Detect which cell encompasses the target text, then output its [X, Y] center coordinate. 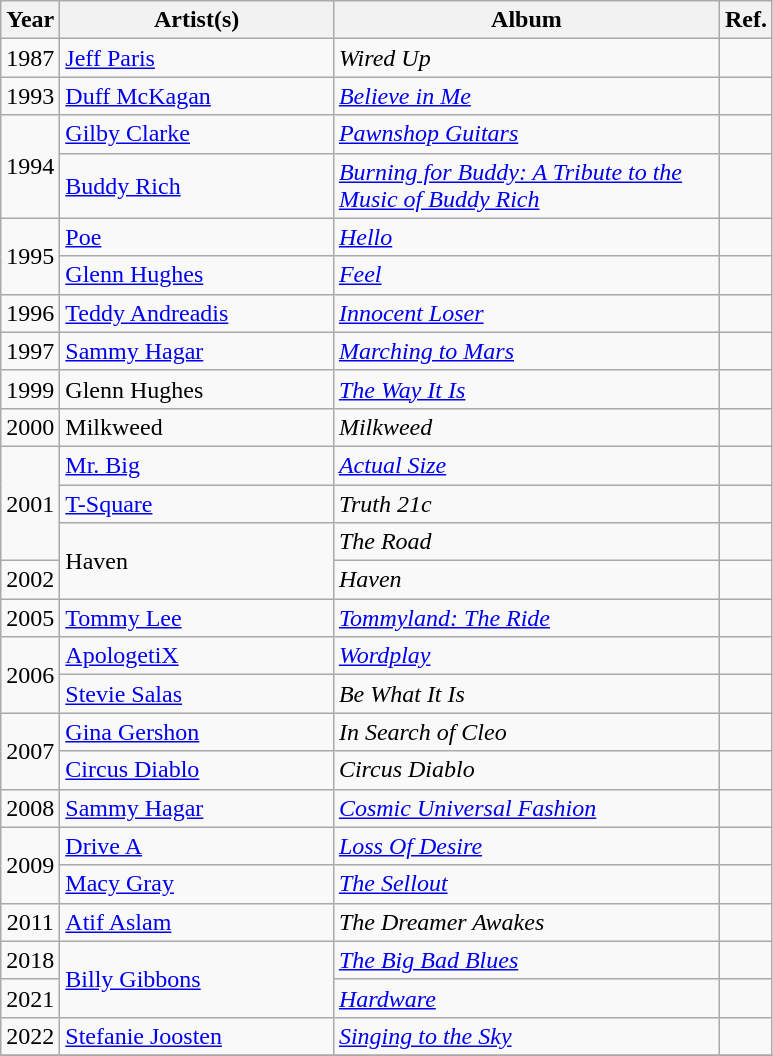
Cosmic Universal Fashion [526, 808]
Artist(s) [197, 20]
Innocent Loser [526, 313]
Hardware [526, 998]
2007 [30, 751]
2008 [30, 808]
Tommy Lee [197, 618]
2011 [30, 922]
The Way It Is [526, 389]
2006 [30, 675]
Gina Gershon [197, 732]
The Dreamer Awakes [526, 922]
Singing to the Sky [526, 1036]
2002 [30, 580]
Year [30, 20]
Feel [526, 275]
Teddy Andreadis [197, 313]
Atif Aslam [197, 922]
Truth 21c [526, 503]
2009 [30, 865]
Stevie Salas [197, 694]
T-Square [197, 503]
Poe [197, 237]
Loss Of Desire [526, 846]
Gilby Clarke [197, 134]
Pawnshop Guitars [526, 134]
2001 [30, 503]
1995 [30, 256]
Burning for Buddy: A Tribute to the Music of Buddy Rich [526, 186]
1987 [30, 58]
Be What It Is [526, 694]
Believe in Me [526, 96]
Ref. [746, 20]
ApologetiX [197, 656]
Wired Up [526, 58]
Stefanie Joosten [197, 1036]
1994 [30, 166]
2022 [30, 1036]
2018 [30, 960]
Macy Gray [197, 884]
Billy Gibbons [197, 979]
The Big Bad Blues [526, 960]
In Search of Cleo [526, 732]
The Road [526, 542]
1997 [30, 351]
Tommyland: The Ride [526, 618]
1996 [30, 313]
Marching to Mars [526, 351]
Buddy Rich [197, 186]
Mr. Big [197, 465]
Jeff Paris [197, 58]
Duff McKagan [197, 96]
1999 [30, 389]
The Sellout [526, 884]
Hello [526, 237]
1993 [30, 96]
2005 [30, 618]
Actual Size [526, 465]
Wordplay [526, 656]
2000 [30, 427]
2021 [30, 998]
Album [526, 20]
Drive A [197, 846]
